Return the (x, y) coordinate for the center point of the cell that contains the specified text.  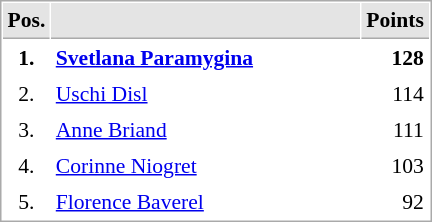
Svetlana Paramygina (206, 57)
3. (26, 129)
4. (26, 165)
Anne Briand (206, 129)
114 (396, 93)
92 (396, 201)
2. (26, 93)
128 (396, 57)
103 (396, 165)
1. (26, 57)
5. (26, 201)
Points (396, 21)
111 (396, 129)
Florence Baverel (206, 201)
Corinne Niogret (206, 165)
Uschi Disl (206, 93)
Pos. (26, 21)
